From the cell containing the given text, extract its center point as (X, Y) coordinate. 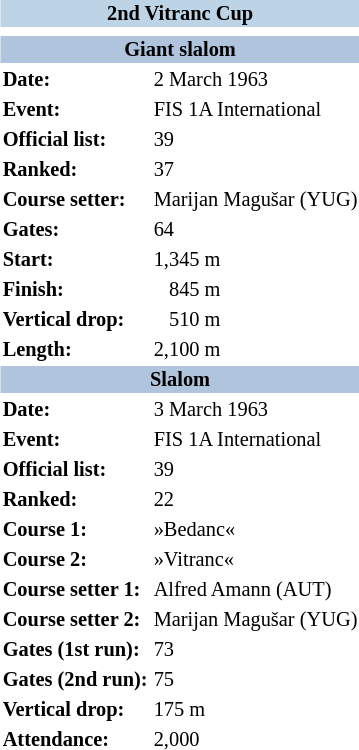
1,345 m (256, 260)
Giant slalom (180, 50)
Start: (75, 260)
»Vitranc« (256, 560)
Gates: (75, 230)
Alfred Amann (AUT) (256, 590)
3 March 1963 (256, 410)
37 (256, 170)
64 (256, 230)
Gates (2nd run): (75, 680)
Gates (1st run): (75, 650)
2nd Vitranc Cup (180, 14)
Course 2: (75, 560)
73 (256, 650)
845 m (256, 290)
2 March 1963 (256, 80)
Course setter 1: (75, 590)
Length: (75, 350)
Course 1: (75, 530)
175 m (256, 710)
2,100 m (256, 350)
»Bedanc« (256, 530)
75 (256, 680)
Course setter: (75, 200)
Course setter 2: (75, 620)
510 m (256, 320)
22 (256, 500)
Finish: (75, 290)
Slalom (180, 380)
